From the cell containing the given text, extract its center point as [x, y] coordinate. 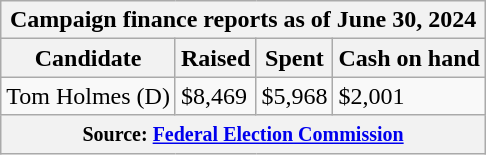
Raised [215, 58]
Cash on hand [409, 58]
Candidate [88, 58]
Source: Federal Election Commission [244, 134]
$8,469 [215, 96]
$2,001 [409, 96]
Tom Holmes (D) [88, 96]
$5,968 [294, 96]
Spent [294, 58]
Campaign finance reports as of June 30, 2024 [244, 20]
